For the text-containing cell, return its midpoint in [x, y] coordinate format. 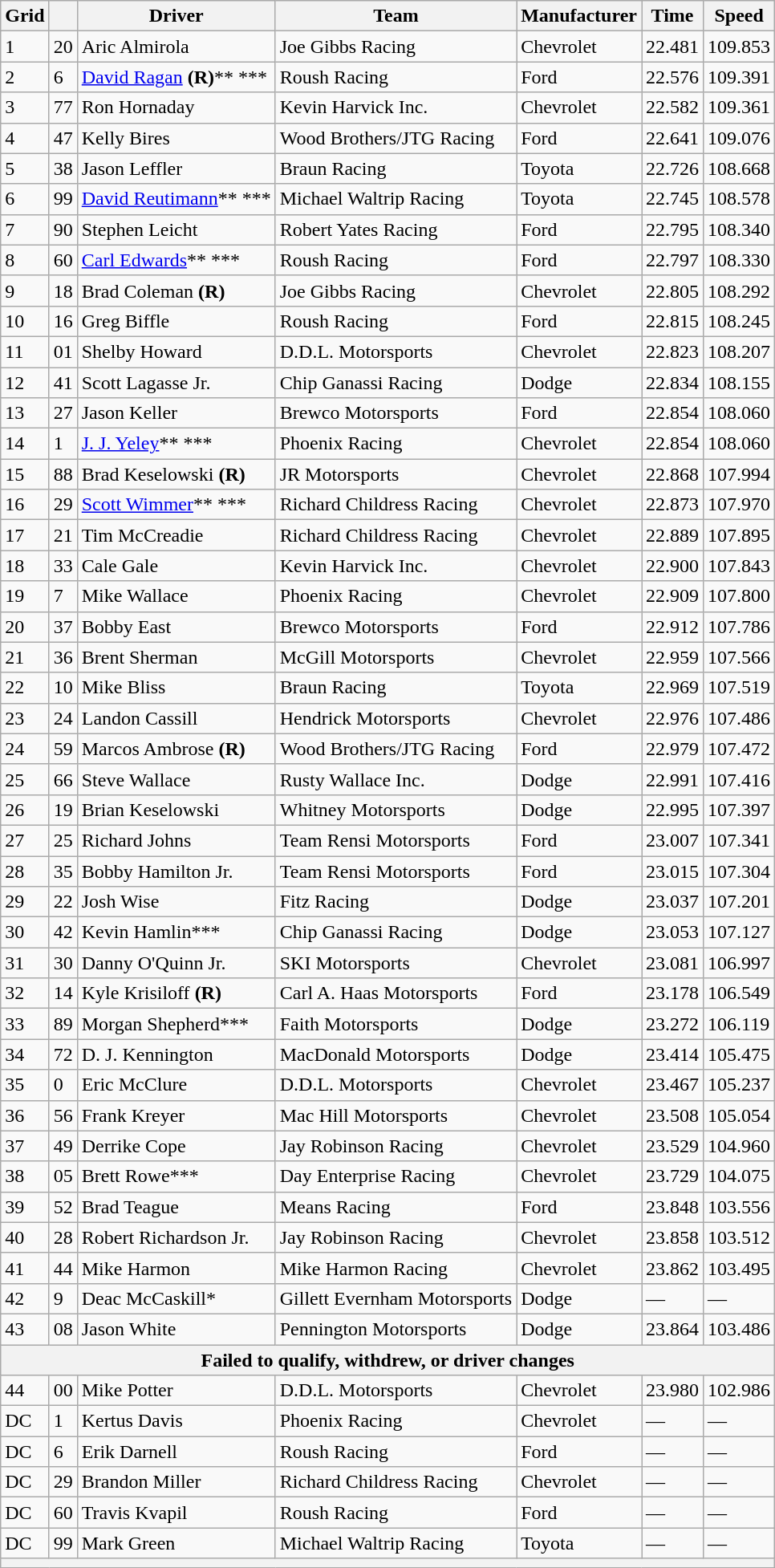
Jason Keller [177, 413]
Driver [177, 16]
Danny O'Quinn Jr. [177, 963]
22.576 [672, 77]
Rusty Wallace Inc. [396, 779]
23.858 [672, 1237]
107.416 [740, 779]
106.997 [740, 963]
Mike Wallace [177, 596]
23.848 [672, 1207]
22.797 [672, 260]
88 [63, 474]
23.272 [672, 1024]
MacDonald Motorsports [396, 1054]
13 [25, 413]
23.053 [672, 932]
22.912 [672, 627]
102.986 [740, 1391]
2 [25, 77]
22.909 [672, 596]
J. J. Yeley** *** [177, 444]
106.119 [740, 1024]
Scott Lagasse Jr. [177, 383]
8 [25, 260]
23.729 [672, 1176]
Mike Bliss [177, 688]
22.889 [672, 535]
Brett Rowe*** [177, 1176]
107.970 [740, 505]
Robert Yates Racing [396, 230]
23.015 [672, 871]
Speed [740, 16]
01 [63, 351]
108.668 [740, 169]
Deac McCaskill* [177, 1298]
22.641 [672, 138]
Day Enterprise Racing [396, 1176]
Bobby East [177, 627]
23.414 [672, 1054]
5 [25, 169]
Ron Hornaday [177, 108]
Tim McCreadie [177, 535]
107.486 [740, 718]
107.341 [740, 840]
22.868 [672, 474]
23.467 [672, 1085]
Marcos Ambrose (R) [177, 749]
22.481 [672, 47]
Kevin Hamlin*** [177, 932]
Mike Harmon [177, 1268]
Shelby Howard [177, 351]
Kertus Davis [177, 1421]
Robert Richardson Jr. [177, 1237]
22.815 [672, 321]
23.508 [672, 1115]
105.054 [740, 1115]
David Reutimann** *** [177, 199]
Mark Green [177, 1543]
22.900 [672, 566]
77 [63, 108]
39 [25, 1207]
David Ragan (R)** *** [177, 77]
104.960 [740, 1146]
12 [25, 383]
Gillett Evernham Motorsports [396, 1298]
Greg Biffle [177, 321]
47 [63, 138]
23.864 [672, 1329]
107.800 [740, 596]
108.578 [740, 199]
McGill Motorsports [396, 657]
107.786 [740, 627]
JR Motorsports [396, 474]
11 [25, 351]
Richard Johns [177, 840]
Scott Wimmer** *** [177, 505]
22.969 [672, 688]
107.127 [740, 932]
22.995 [672, 810]
22.805 [672, 290]
22.726 [672, 169]
23.007 [672, 840]
Morgan Shepherd*** [177, 1024]
107.566 [740, 657]
Grid [25, 16]
Hendrick Motorsports [396, 718]
103.512 [740, 1237]
Brad Teague [177, 1207]
Steve Wallace [177, 779]
23.862 [672, 1268]
Eric McClure [177, 1085]
Faith Motorsports [396, 1024]
105.475 [740, 1054]
103.556 [740, 1207]
108.330 [740, 260]
107.472 [740, 749]
103.486 [740, 1329]
Mike Harmon Racing [396, 1268]
22.745 [672, 199]
Brian Keselowski [177, 810]
108.340 [740, 230]
08 [63, 1329]
3 [25, 108]
106.549 [740, 993]
Mac Hill Motorsports [396, 1115]
Brad Coleman (R) [177, 290]
Team [396, 16]
Erik Darnell [177, 1452]
23.081 [672, 963]
Brent Sherman [177, 657]
00 [63, 1391]
34 [25, 1054]
31 [25, 963]
90 [63, 230]
Travis Kvapil [177, 1513]
23.980 [672, 1391]
Fitz Racing [396, 902]
23 [25, 718]
104.075 [740, 1176]
59 [63, 749]
107.843 [740, 566]
Manufacturer [579, 16]
108.207 [740, 351]
109.361 [740, 108]
Carl A. Haas Motorsports [396, 993]
23.037 [672, 902]
Failed to qualify, withdrew, or driver changes [388, 1360]
Pennington Motorsports [396, 1329]
108.155 [740, 383]
66 [63, 779]
109.853 [740, 47]
103.495 [740, 1268]
49 [63, 1146]
22.582 [672, 108]
107.304 [740, 871]
Stephen Leicht [177, 230]
22.823 [672, 351]
Brad Keselowski (R) [177, 474]
22.873 [672, 505]
Carl Edwards** *** [177, 260]
Josh Wise [177, 902]
107.895 [740, 535]
89 [63, 1024]
22.959 [672, 657]
Brandon Miller [177, 1482]
40 [25, 1237]
23.529 [672, 1146]
Kelly Bires [177, 138]
D. J. Kennington [177, 1054]
109.076 [740, 138]
22.834 [672, 383]
22.976 [672, 718]
Jason White [177, 1329]
52 [63, 1207]
Kyle Krisiloff (R) [177, 993]
22.979 [672, 749]
22.991 [672, 779]
Whitney Motorsports [396, 810]
Mike Potter [177, 1391]
Jason Leffler [177, 169]
43 [25, 1329]
Frank Kreyer [177, 1115]
Landon Cassill [177, 718]
72 [63, 1054]
56 [63, 1115]
107.201 [740, 902]
Bobby Hamilton Jr. [177, 871]
4 [25, 138]
22.795 [672, 230]
15 [25, 474]
Aric Almirola [177, 47]
SKI Motorsports [396, 963]
107.397 [740, 810]
Derrike Cope [177, 1146]
105.237 [740, 1085]
Time [672, 16]
107.994 [740, 474]
Means Racing [396, 1207]
0 [63, 1085]
32 [25, 993]
23.178 [672, 993]
108.245 [740, 321]
109.391 [740, 77]
26 [25, 810]
107.519 [740, 688]
05 [63, 1176]
Cale Gale [177, 566]
108.292 [740, 290]
17 [25, 535]
